Capture the cell that displays the provided text and extract its (x, y) central coordinate. 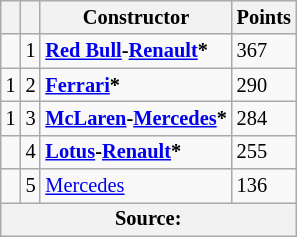
4 (31, 152)
290 (264, 85)
Mercedes (136, 186)
3 (31, 118)
5 (31, 186)
Red Bull-Renault* (136, 51)
Constructor (136, 17)
136 (264, 186)
2 (31, 85)
Ferrari* (136, 85)
McLaren-Mercedes* (136, 118)
Lotus-Renault* (136, 152)
Points (264, 17)
255 (264, 152)
284 (264, 118)
Source: (148, 219)
367 (264, 51)
